Return the (x, y) coordinate for the center point of the cell that contains the specified text.  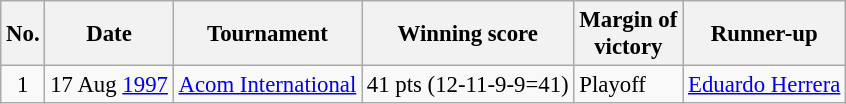
Acom International (267, 85)
Eduardo Herrera (764, 85)
Tournament (267, 34)
1 (23, 85)
Runner-up (764, 34)
17 Aug 1997 (109, 85)
Playoff (628, 85)
Winning score (468, 34)
41 pts (12-11-9-9=41) (468, 85)
No. (23, 34)
Margin ofvictory (628, 34)
Date (109, 34)
